Find where the given text appears and provide that cell's center as [X, Y] coordinate. 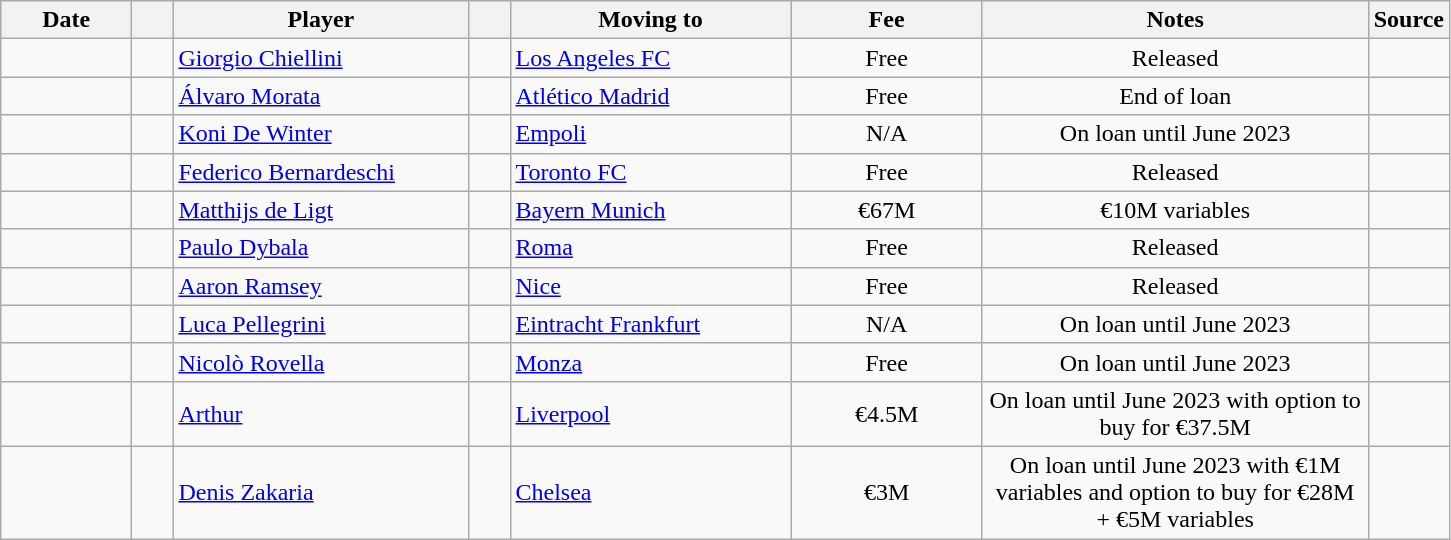
On loan until June 2023 with option to buy for €37.5M [1175, 414]
Source [1408, 20]
Aaron Ramsey [321, 286]
Koni De Winter [321, 134]
Atlético Madrid [650, 96]
€67M [886, 210]
Luca Pellegrini [321, 324]
Matthijs de Ligt [321, 210]
Arthur [321, 414]
Moving to [650, 20]
Empoli [650, 134]
Los Angeles FC [650, 58]
Roma [650, 248]
Paulo Dybala [321, 248]
€3M [886, 492]
Nice [650, 286]
Álvaro Morata [321, 96]
Liverpool [650, 414]
€4.5M [886, 414]
Notes [1175, 20]
Bayern Munich [650, 210]
Fee [886, 20]
Player [321, 20]
€10M variables [1175, 210]
Denis Zakaria [321, 492]
Eintracht Frankfurt [650, 324]
End of loan [1175, 96]
Date [66, 20]
Federico Bernardeschi [321, 172]
On loan until June 2023 with €1M variables and option to buy for €28M + €5M variables [1175, 492]
Monza [650, 362]
Toronto FC [650, 172]
Chelsea [650, 492]
Giorgio Chiellini [321, 58]
Nicolò Rovella [321, 362]
